For the text-containing cell, return its midpoint in [X, Y] coordinate format. 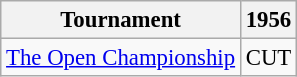
1956 [268, 20]
The Open Championship [121, 58]
CUT [268, 58]
Tournament [121, 20]
